Identify which cell holds the provided text, then report its [X, Y] central coordinate. 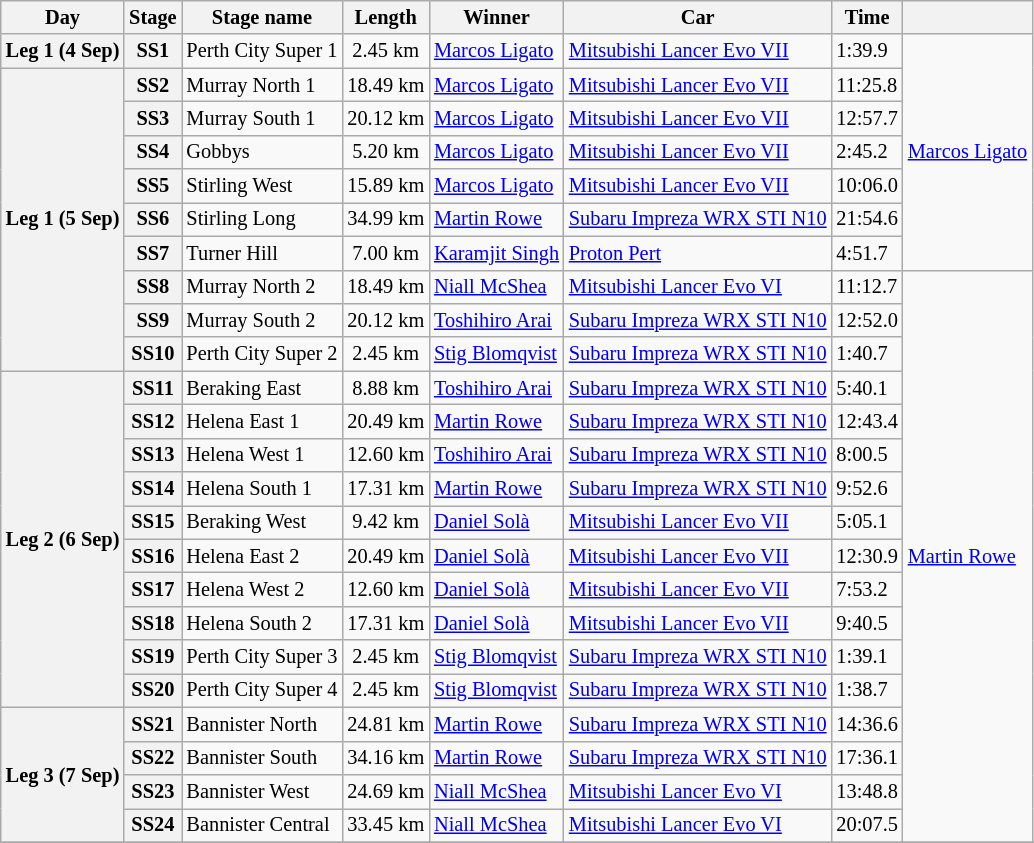
Gobbys [262, 152]
SS18 [152, 623]
Helena West 1 [262, 455]
SS9 [152, 320]
1:40.7 [866, 354]
33.45 km [386, 825]
8:00.5 [866, 455]
1:39.9 [866, 51]
2:45.2 [866, 152]
7.00 km [386, 253]
8.88 km [386, 388]
Perth City Super 2 [262, 354]
20:07.5 [866, 825]
SS21 [152, 724]
10:06.0 [866, 186]
Bannister South [262, 758]
12:30.9 [866, 556]
12:52.0 [866, 320]
Stage [152, 17]
24.69 km [386, 791]
24.81 km [386, 724]
Length [386, 17]
SS7 [152, 253]
11:25.8 [866, 85]
17:36.1 [866, 758]
Helena East 2 [262, 556]
SS6 [152, 219]
Car [698, 17]
12:43.4 [866, 421]
SS22 [152, 758]
Leg 1 (4 Sep) [63, 51]
SS24 [152, 825]
SS8 [152, 287]
Perth City Super 1 [262, 51]
Proton Pert [698, 253]
Day [63, 17]
Stirling West [262, 186]
5.20 km [386, 152]
21:54.6 [866, 219]
7:53.2 [866, 589]
Leg 1 (5 Sep) [63, 220]
Bannister North [262, 724]
SS10 [152, 354]
SS5 [152, 186]
Winner [496, 17]
Perth City Super 4 [262, 690]
SS16 [152, 556]
5:40.1 [866, 388]
Beraking East [262, 388]
Karamjit Singh [496, 253]
Beraking West [262, 522]
Time [866, 17]
34.16 km [386, 758]
SS20 [152, 690]
11:12.7 [866, 287]
SS19 [152, 657]
SS15 [152, 522]
SS1 [152, 51]
1:39.1 [866, 657]
Stage name [262, 17]
Helena South 1 [262, 489]
34.99 km [386, 219]
12:57.7 [866, 118]
SS3 [152, 118]
9.42 km [386, 522]
9:52.6 [866, 489]
Murray North 2 [262, 287]
Turner Hill [262, 253]
SS17 [152, 589]
SS4 [152, 152]
Helena West 2 [262, 589]
Leg 2 (6 Sep) [63, 540]
Bannister West [262, 791]
13:48.8 [866, 791]
Helena East 1 [262, 421]
15.89 km [386, 186]
Perth City Super 3 [262, 657]
Helena South 2 [262, 623]
9:40.5 [866, 623]
Stirling Long [262, 219]
Murray South 1 [262, 118]
SS23 [152, 791]
4:51.7 [866, 253]
SS2 [152, 85]
Leg 3 (7 Sep) [63, 774]
Murray South 2 [262, 320]
SS11 [152, 388]
14:36.6 [866, 724]
1:38.7 [866, 690]
SS13 [152, 455]
Murray North 1 [262, 85]
SS14 [152, 489]
SS12 [152, 421]
5:05.1 [866, 522]
Bannister Central [262, 825]
